Scan for the cell matching the given text and deliver its (X, Y) coordinate at center. 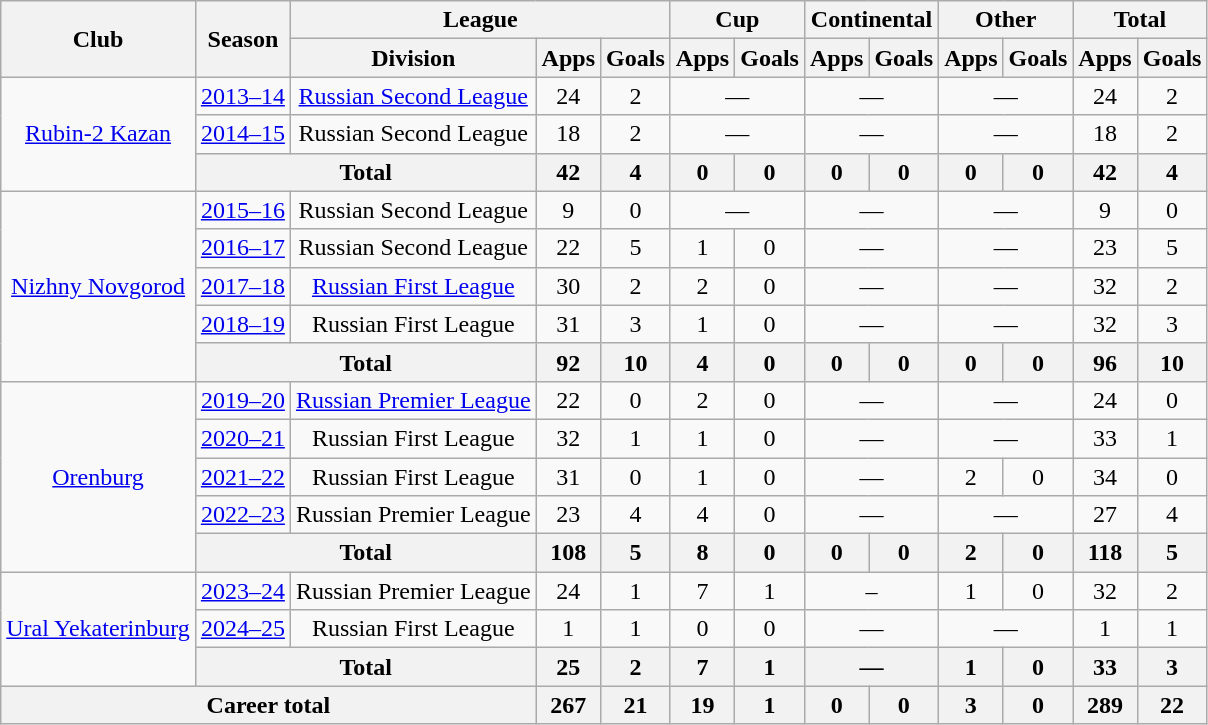
96 (1105, 362)
Season (242, 39)
2017–18 (242, 286)
2013–14 (242, 96)
Orenburg (98, 476)
Other (1006, 20)
289 (1105, 705)
Cup (737, 20)
League (480, 20)
8 (702, 553)
19 (702, 705)
21 (636, 705)
2015–16 (242, 210)
Division (413, 58)
108 (568, 553)
2018–19 (242, 324)
Career total (268, 705)
2021–22 (242, 477)
118 (1105, 553)
2016–17 (242, 248)
Nizhny Novgorod (98, 286)
Rubin-2 Kazan (98, 134)
2020–21 (242, 438)
25 (568, 667)
34 (1105, 477)
30 (568, 286)
92 (568, 362)
2019–20 (242, 400)
27 (1105, 515)
2023–24 (242, 591)
2014–15 (242, 134)
Continental (871, 20)
2024–25 (242, 629)
– (871, 591)
2022–23 (242, 515)
267 (568, 705)
Ural Yekaterinburg (98, 629)
Club (98, 39)
